Find where the given text appears and provide that cell's center as [X, Y] coordinate. 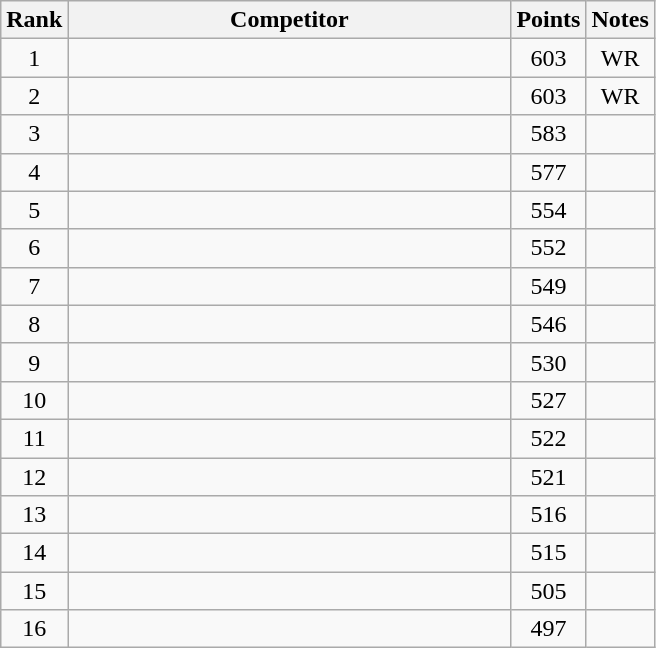
530 [548, 362]
Rank [34, 20]
583 [548, 134]
577 [548, 172]
1 [34, 58]
6 [34, 248]
14 [34, 553]
8 [34, 324]
546 [548, 324]
3 [34, 134]
Notes [620, 20]
505 [548, 591]
Competitor [290, 20]
554 [548, 210]
522 [548, 438]
515 [548, 553]
Points [548, 20]
516 [548, 515]
10 [34, 400]
9 [34, 362]
552 [548, 248]
16 [34, 629]
5 [34, 210]
2 [34, 96]
11 [34, 438]
4 [34, 172]
12 [34, 477]
7 [34, 286]
497 [548, 629]
15 [34, 591]
549 [548, 286]
13 [34, 515]
521 [548, 477]
527 [548, 400]
